Locate the cell with the specified text and output its [x, y] center coordinate. 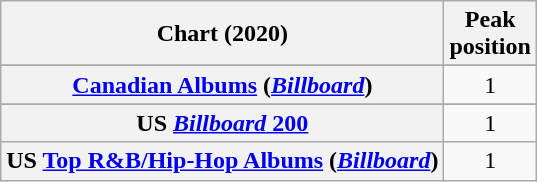
Canadian Albums (Billboard) [222, 85]
Chart (2020) [222, 34]
Peakposition [490, 34]
US Top R&B/Hip-Hop Albums (Billboard) [222, 161]
US Billboard 200 [222, 123]
